Provide the (X, Y) coordinate of the cell's center where the given text is located.  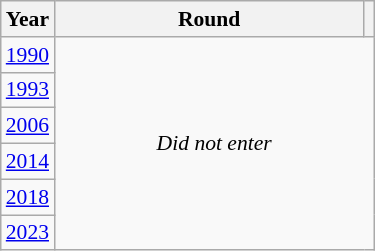
2018 (28, 197)
2006 (28, 126)
1990 (28, 55)
2023 (28, 233)
2014 (28, 162)
Year (28, 19)
1993 (28, 90)
Round (209, 19)
Did not enter (214, 144)
